Scan for the cell matching the given text and deliver its (X, Y) coordinate at center. 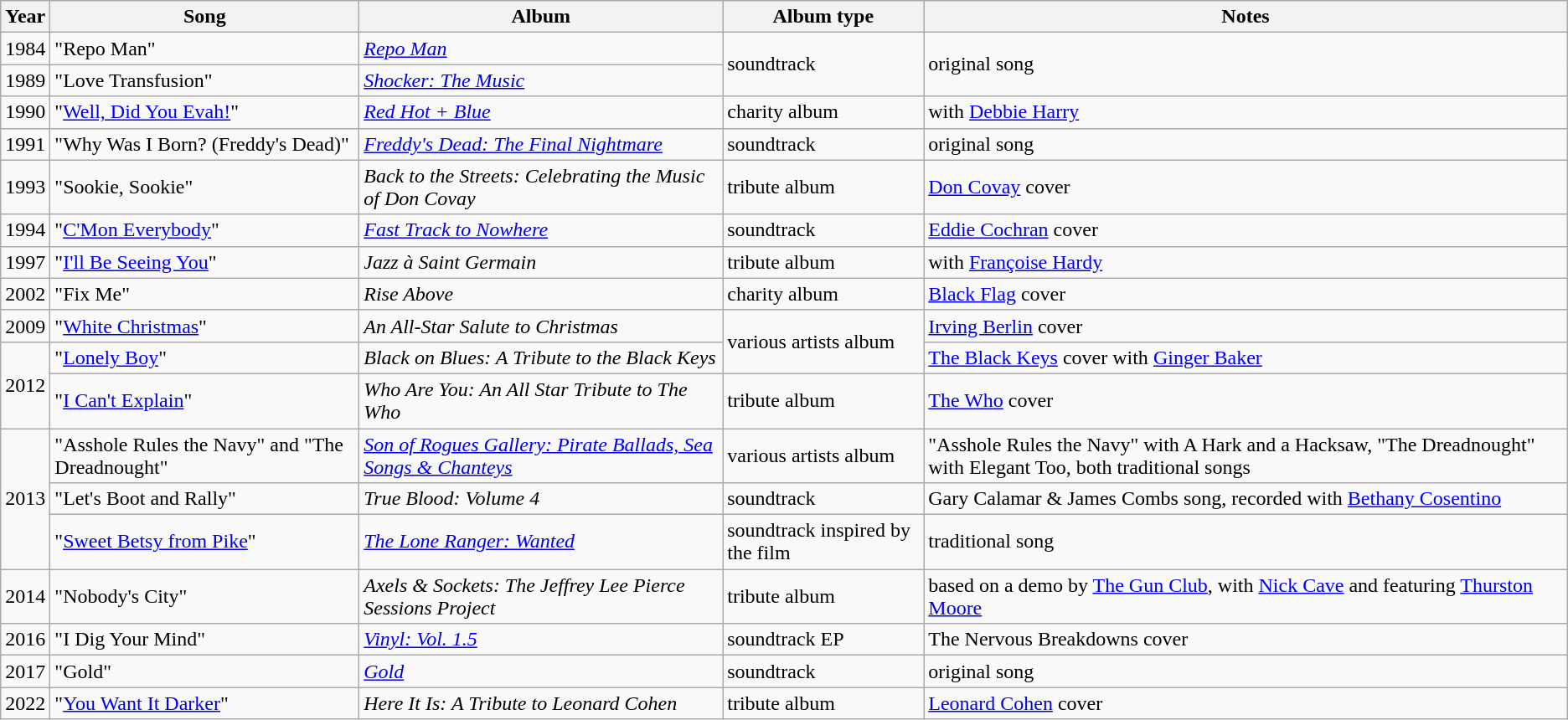
Leonard Cohen cover (1246, 703)
soundtrack inspired by the film (823, 543)
Rise Above (541, 294)
Repo Man (541, 49)
Freddy's Dead: The Final Nightmare (541, 144)
2014 (25, 596)
"Love Transfusion" (204, 80)
The Nervous Breakdowns cover (1246, 640)
traditional song (1246, 543)
"I'll Be Seeing You" (204, 262)
Black on Blues: A Tribute to the Black Keys (541, 357)
"Well, Did You Evah!" (204, 112)
2022 (25, 703)
"Gold" (204, 671)
True Blood: Volume 4 (541, 499)
Gary Calamar & James Combs song, recorded with Bethany Cosentino (1246, 499)
The Who cover (1246, 400)
1994 (25, 230)
Back to the Streets: Celebrating the Music of Don Covay (541, 188)
with Françoise Hardy (1246, 262)
Notes (1246, 17)
The Black Keys cover with Ginger Baker (1246, 357)
2016 (25, 640)
1991 (25, 144)
Black Flag cover (1246, 294)
Gold (541, 671)
Jazz à Saint Germain (541, 262)
Irving Berlin cover (1246, 326)
with Debbie Harry (1246, 112)
"Lonely Boy" (204, 357)
"Sweet Betsy from Pike" (204, 543)
Vinyl: Vol. 1.5 (541, 640)
"I Can't Explain" (204, 400)
soundtrack EP (823, 640)
1984 (25, 49)
"Nobody's City" (204, 596)
based on a demo by The Gun Club, with Nick Cave and featuring Thurston Moore (1246, 596)
Eddie Cochran cover (1246, 230)
2017 (25, 671)
Red Hot + Blue (541, 112)
1990 (25, 112)
The Lone Ranger: Wanted (541, 543)
"Sookie, Sookie" (204, 188)
"Asshole Rules the Navy" with A Hark and a Hacksaw, "The Dreadnought" with Elegant Too, both traditional songs (1246, 455)
Here It Is: A Tribute to Leonard Cohen (541, 703)
Shocker: The Music (541, 80)
Album (541, 17)
"C'Mon Everybody" (204, 230)
1993 (25, 188)
Don Covay cover (1246, 188)
Song (204, 17)
"White Christmas" (204, 326)
"Asshole Rules the Navy" and "The Dreadnought" (204, 455)
"Why Was I Born? (Freddy's Dead)" (204, 144)
Who Are You: An All Star Tribute to The Who (541, 400)
Album type (823, 17)
2013 (25, 499)
"You Want It Darker" (204, 703)
1989 (25, 80)
Son of Rogues Gallery: Pirate Ballads, Sea Songs & Chanteys (541, 455)
"I Dig Your Mind" (204, 640)
Fast Track to Nowhere (541, 230)
"Repo Man" (204, 49)
Year (25, 17)
2012 (25, 385)
"Let's Boot and Rally" (204, 499)
2009 (25, 326)
2002 (25, 294)
"Fix Me" (204, 294)
An All-Star Salute to Christmas (541, 326)
1997 (25, 262)
Axels & Sockets: The Jeffrey Lee Pierce Sessions Project (541, 596)
